Locate the cell with the specified text and output its (x, y) center coordinate. 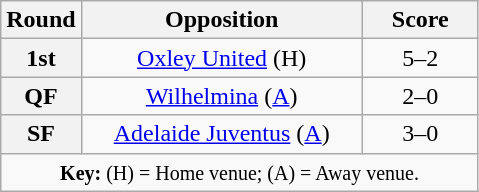
5–2 (420, 58)
Opposition (222, 20)
3–0 (420, 134)
Round (41, 20)
Wilhelmina (A) (222, 96)
SF (41, 134)
Score (420, 20)
2–0 (420, 96)
1st (41, 58)
Adelaide Juventus (A) (222, 134)
QF (41, 96)
Key: (H) = Home venue; (A) = Away venue. (240, 172)
Oxley United (H) (222, 58)
